Identify which cell holds the provided text, then report its [X, Y] central coordinate. 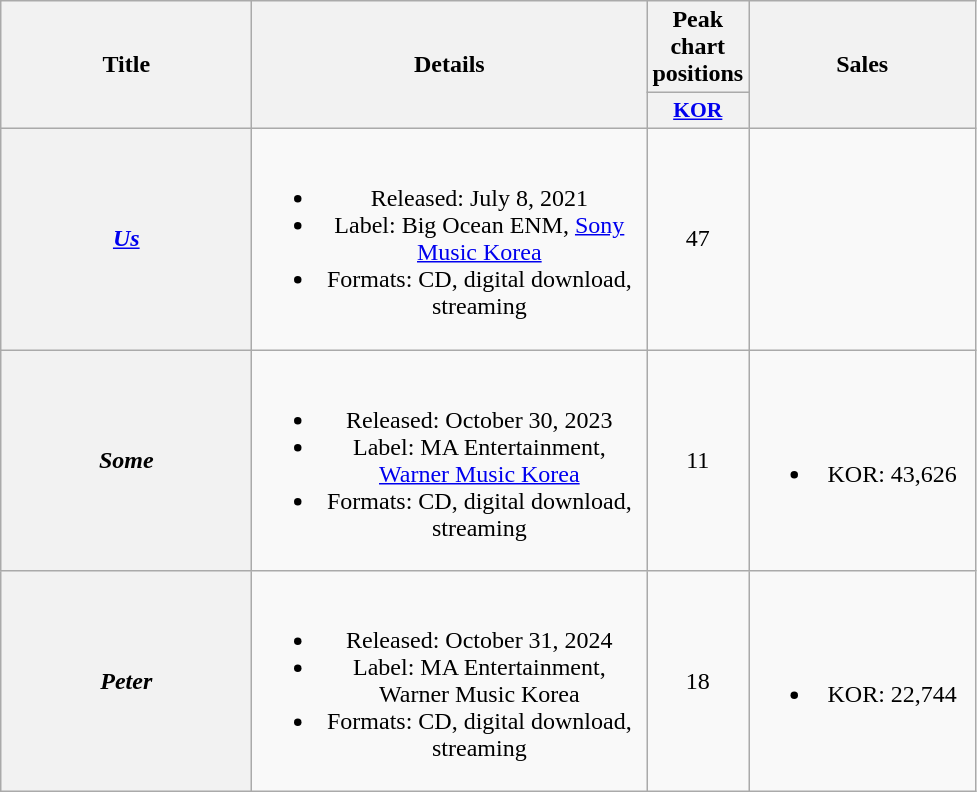
Us [126, 238]
Peak chart positions [698, 47]
18 [698, 682]
Title [126, 65]
11 [698, 460]
KOR: 22,744 [862, 682]
Details [450, 65]
KOR [698, 111]
Sales [862, 65]
Peter [126, 682]
Some [126, 460]
Released: July 8, 2021Label: Big Ocean ENM, Sony Music KoreaFormats: CD, digital download, streaming [450, 238]
Released: October 31, 2024Label: MA Entertainment, Warner Music KoreaFormats: CD, digital download, streaming [450, 682]
47 [698, 238]
KOR: 43,626 [862, 460]
Released: October 30, 2023Label: MA Entertainment, Warner Music KoreaFormats: CD, digital download, streaming [450, 460]
